Return the [x, y] coordinate for the center point of the cell that contains the specified text.  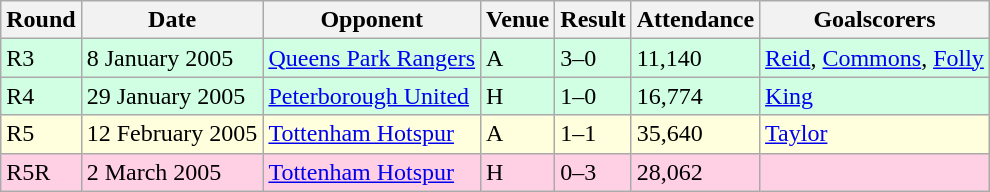
12 February 2005 [172, 134]
Reid, Commons, Folly [875, 58]
16,774 [695, 96]
Taylor [875, 134]
1–1 [593, 134]
Date [172, 20]
1–0 [593, 96]
R5R [41, 172]
0–3 [593, 172]
R3 [41, 58]
11,140 [695, 58]
R4 [41, 96]
29 January 2005 [172, 96]
28,062 [695, 172]
Queens Park Rangers [372, 58]
Opponent [372, 20]
King [875, 96]
3–0 [593, 58]
Goalscorers [875, 20]
Attendance [695, 20]
Result [593, 20]
2 March 2005 [172, 172]
8 January 2005 [172, 58]
Venue [518, 20]
Round [41, 20]
35,640 [695, 134]
R5 [41, 134]
Peterborough United [372, 96]
